Pinpoint the cell where the given text exists, returning its (X, Y) midpoint coordinate. 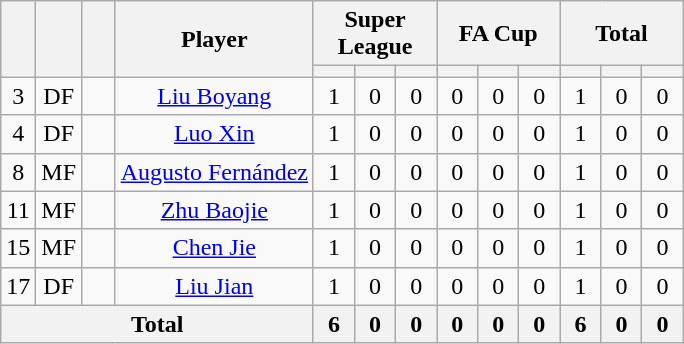
15 (18, 248)
3 (18, 96)
Liu Jian (214, 286)
Luo Xin (214, 134)
17 (18, 286)
Player (214, 39)
11 (18, 210)
FA Cup (498, 34)
8 (18, 172)
Super League (374, 34)
Liu Boyang (214, 96)
Augusto Fernández (214, 172)
Zhu Baojie (214, 210)
4 (18, 134)
Chen Jie (214, 248)
